Search for the cell housing the specified text and yield its (x, y) center coordinate. 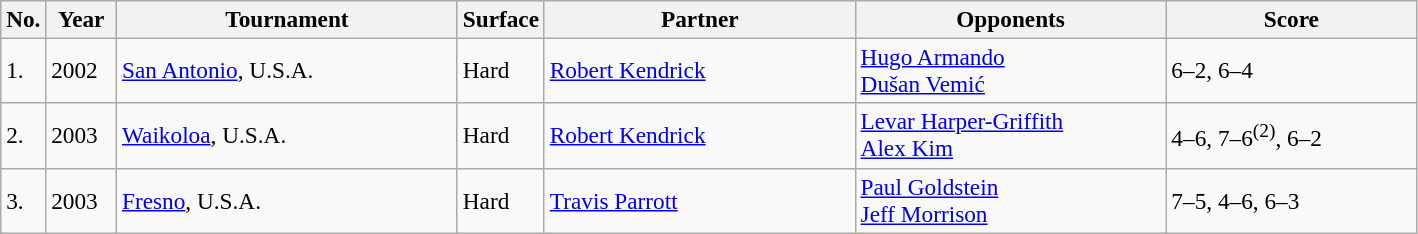
Score (1292, 19)
3. (24, 200)
San Antonio, U.S.A. (288, 70)
No. (24, 19)
Paul Goldstein Jeff Morrison (1010, 200)
Surface (500, 19)
Fresno, U.S.A. (288, 200)
Opponents (1010, 19)
2. (24, 136)
Travis Parrott (700, 200)
Tournament (288, 19)
Levar Harper-Griffith Alex Kim (1010, 136)
Hugo Armando Dušan Vemić (1010, 70)
1. (24, 70)
6–2, 6–4 (1292, 70)
4–6, 7–6(2), 6–2 (1292, 136)
Partner (700, 19)
7–5, 4–6, 6–3 (1292, 200)
Year (82, 19)
Waikoloa, U.S.A. (288, 136)
2002 (82, 70)
